Return the (X, Y) coordinate for the center point of the cell that contains the specified text.  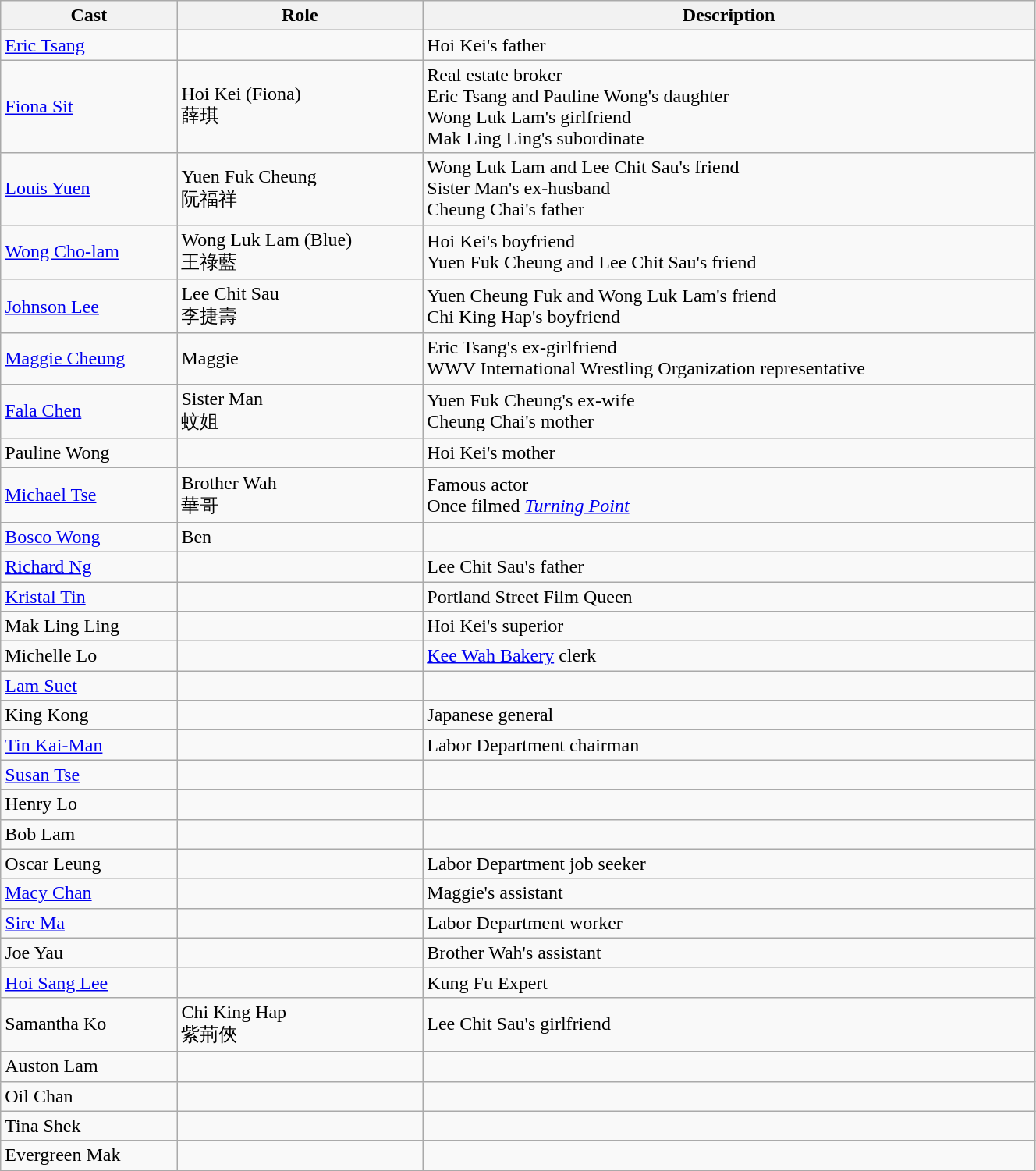
Bosco Wong (89, 537)
Wong Luk Lam and Lee Chit Sau's friendSister Man's ex-husbandCheung Chai's father (729, 189)
Fiona Sit (89, 106)
Henry Lo (89, 804)
Description (729, 16)
Bob Lam (89, 834)
Hoi Kei (Fiona)薛琪 (300, 106)
Oil Chan (89, 1096)
Louis Yuen (89, 189)
Wong Luk Lam (Blue)王祿藍 (300, 252)
Eric Tsang (89, 45)
Kung Fu Expert (729, 982)
Joe Yau (89, 953)
Sister Man蚊姐 (300, 411)
Yuen Cheung Fuk and Wong Luk Lam's friendChi King Hap's boyfriend (729, 307)
Role (300, 16)
Lam Suet (89, 686)
Eric Tsang's ex-girlfriendWWV International Wrestling Organization representative (729, 359)
Labor Department chairman (729, 745)
Johnson Lee (89, 307)
Susan Tse (89, 775)
Hoi Kei's superior (729, 626)
Maggie Cheung (89, 359)
Brother Wah's assistant (729, 953)
Kee Wah Bakery clerk (729, 656)
Lee Chit Sau's girlfriend (729, 1024)
Pauline Wong (89, 453)
Fala Chen (89, 411)
Hoi Sang Lee (89, 982)
Ben (300, 537)
Portland Street Film Queen (729, 597)
Kristal Tin (89, 597)
Maggie (300, 359)
King Kong (89, 715)
Labor Department worker (729, 923)
Tin Kai-Man (89, 745)
Brother Wah華哥 (300, 495)
Mak Ling Ling (89, 626)
Evergreen Mak (89, 1155)
Hoi Kei's mother (729, 453)
Chi King Hap紫荊俠 (300, 1024)
Samantha Ko (89, 1024)
Labor Department job seeker (729, 864)
Real estate brokerEric Tsang and Pauline Wong's daughterWong Luk Lam's girlfriendMak Ling Ling's subordinate (729, 106)
Yuen Fuk Cheung阮福祥 (300, 189)
Michelle Lo (89, 656)
Famous actorOnce filmed Turning Point (729, 495)
Cast (89, 16)
Maggie's assistant (729, 893)
Sire Ma (89, 923)
Hoi Kei's father (729, 45)
Hoi Kei's boyfriendYuen Fuk Cheung and Lee Chit Sau's friend (729, 252)
Oscar Leung (89, 864)
Richard Ng (89, 566)
Auston Lam (89, 1066)
Tina Shek (89, 1126)
Wong Cho-lam (89, 252)
Lee Chit Sau's father (729, 566)
Macy Chan (89, 893)
Japanese general (729, 715)
Yuen Fuk Cheung's ex-wifeCheung Chai's mother (729, 411)
Lee Chit Sau李捷壽 (300, 307)
Michael Tse (89, 495)
